Identify which cell holds the provided text, then report its [X, Y] central coordinate. 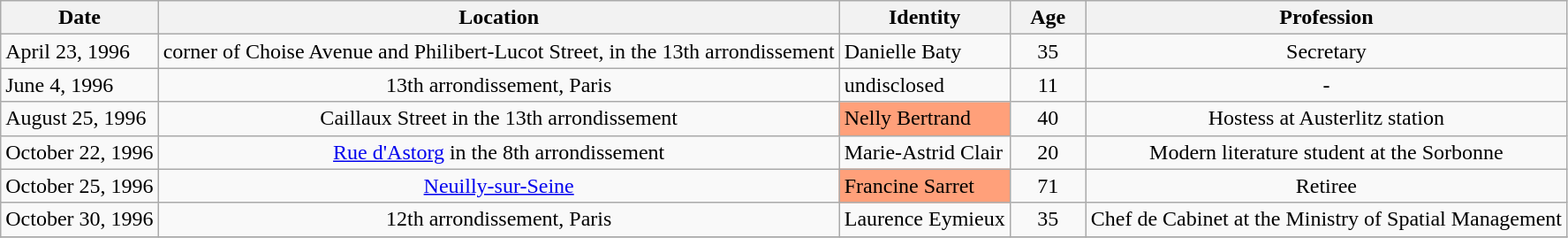
20 [1048, 152]
Rue d'Astorg in the 8th arrondissement [498, 152]
13th arrondissement, Paris [498, 85]
April 23, 1996 [80, 51]
corner of Choise Avenue and Philibert-Lucot Street, in the 13th arrondissement [498, 51]
October 22, 1996 [80, 152]
11 [1048, 85]
Laurence Eymieux [924, 219]
Location [498, 18]
12th arrondissement, Paris [498, 219]
Retiree [1326, 186]
Nelly Bertrand [924, 119]
October 25, 1996 [80, 186]
Neuilly-sur-Seine [498, 186]
Date [80, 18]
Caillaux Street in the 13th arrondissement [498, 119]
Modern literature student at the Sorbonne [1326, 152]
October 30, 1996 [80, 219]
Marie-Astrid Clair [924, 152]
Danielle Baty [924, 51]
Identity [924, 18]
Francine Sarret [924, 186]
71 [1048, 186]
Chef de Cabinet at the Ministry of Spatial Management [1326, 219]
- [1326, 85]
August 25, 1996 [80, 119]
Age [1048, 18]
Profession [1326, 18]
40 [1048, 119]
Hostess at Austerlitz station [1326, 119]
Secretary [1326, 51]
undisclosed [924, 85]
June 4, 1996 [80, 85]
